Locate the cell with the specified text and output its (X, Y) center coordinate. 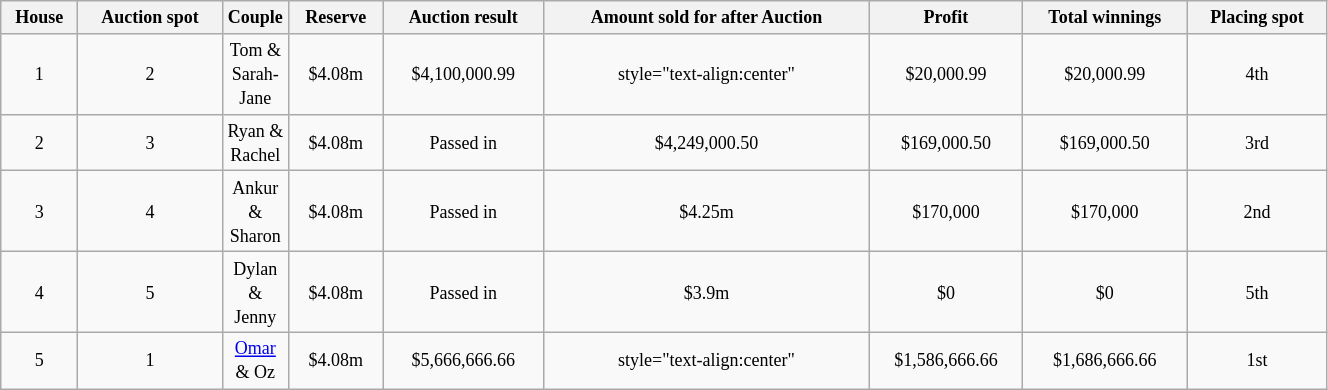
Reserve (336, 18)
2nd (1256, 212)
Total winnings (1104, 18)
Ankur & Sharon (255, 212)
Omar & Oz (255, 360)
3rd (1256, 142)
$4,249,000.50 (706, 142)
$3.9m (706, 292)
$1,686,666.66 (1104, 360)
Dylan & Jenny (255, 292)
Profit (946, 18)
Ryan & Rachel (255, 142)
House (40, 18)
Auction spot (150, 18)
Placing spot (1256, 18)
$4.25m (706, 212)
Tom & Sarah-Jane (255, 74)
Couple (255, 18)
Auction result (463, 18)
$4,100,000.99 (463, 74)
$1,586,666.66 (946, 360)
5th (1256, 292)
4th (1256, 74)
1st (1256, 360)
$5,666,666.66 (463, 360)
Amount sold for after Auction (706, 18)
